Capture the cell that displays the provided text and extract its (X, Y) central coordinate. 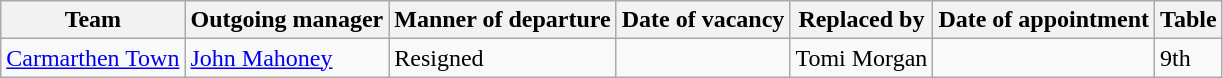
Resigned (502, 58)
Outgoing manager (287, 20)
Team (93, 20)
Table (1189, 20)
Tomi Morgan (862, 58)
Date of vacancy (703, 20)
John Mahoney (287, 58)
Manner of departure (502, 20)
Date of appointment (1044, 20)
Replaced by (862, 20)
9th (1189, 58)
Carmarthen Town (93, 58)
